Determine the [x, y] coordinate at the center of the cell enclosing the given text.  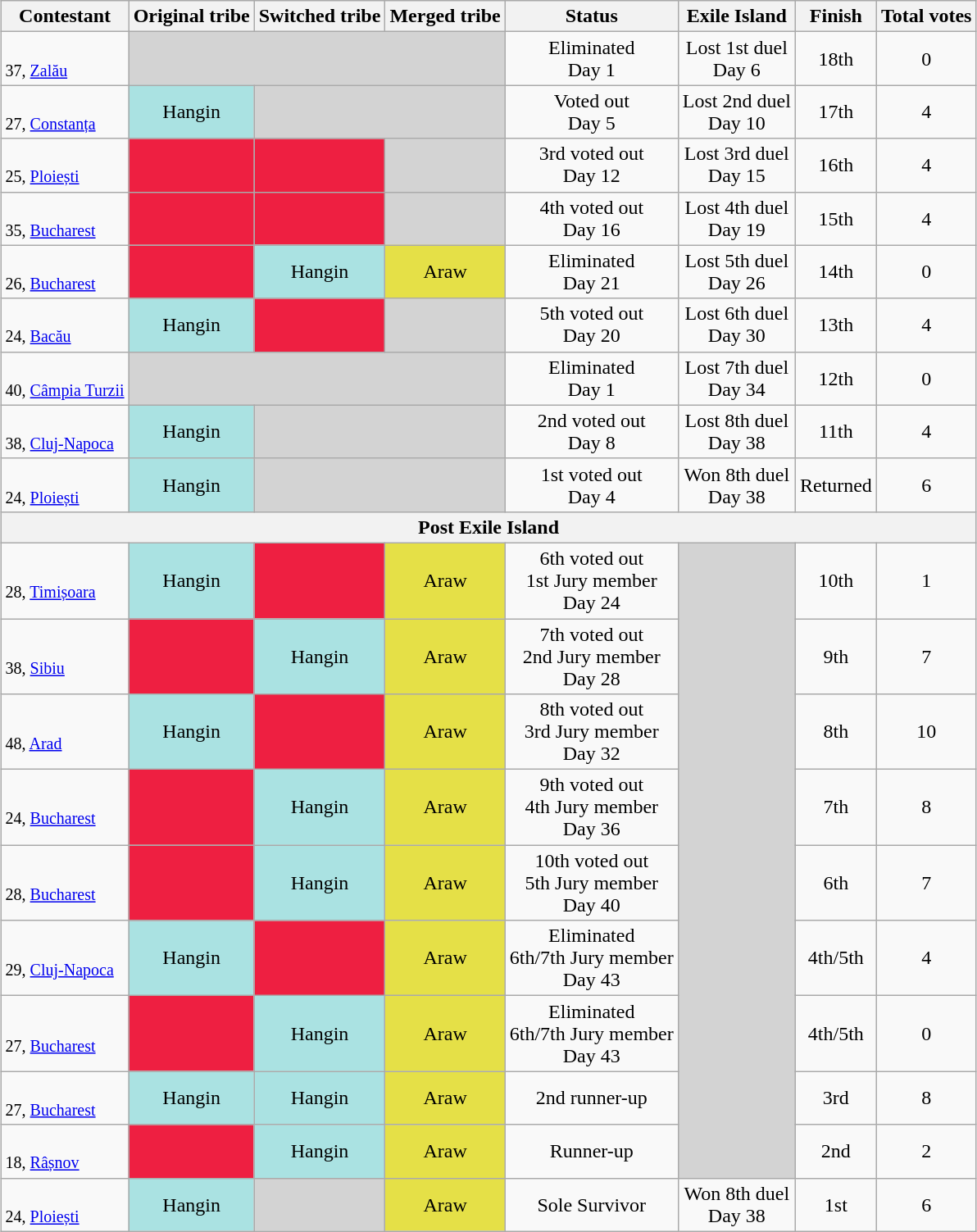
Lost 7th duelDay 34 [736, 379]
Lost 5th duelDay 26 [736, 272]
Exile Island [736, 16]
17th [836, 111]
4th voted outDay 16 [592, 218]
2nd runner-up [592, 1098]
26, Bucharest [65, 272]
10th [836, 580]
11th [836, 431]
Lost 2nd duelDay 10 [736, 111]
48, Arad [65, 732]
Total votes [926, 16]
Status [592, 16]
6th voted out1st Jury memberDay 24 [592, 580]
Lost 3rd duelDay 15 [736, 166]
38, Cluj-Napoca [65, 431]
15th [836, 218]
Finish [836, 16]
EliminatedDay 21 [592, 272]
24, Bacău [65, 325]
Returned [836, 485]
28, Timișoara [65, 580]
3rd [836, 1098]
Sole Survivor [592, 1205]
38, Sibiu [65, 656]
Merged tribe [445, 16]
3rd voted outDay 12 [592, 166]
2nd voted outDay 8 [592, 431]
7th voted out2nd Jury memberDay 28 [592, 656]
25, Ploiești [65, 166]
14th [836, 272]
1st voted outDay 4 [592, 485]
27, Constanța [65, 111]
Original tribe [192, 16]
Switched tribe [320, 16]
24, Bucharest [65, 807]
12th [836, 379]
8th [836, 732]
18th [836, 59]
29, Cluj-Napoca [65, 958]
8th voted out3rd Jury memberDay 32 [592, 732]
5th voted outDay 20 [592, 325]
1st [836, 1205]
Voted outDay 5 [592, 111]
Lost 6th duelDay 30 [736, 325]
10th voted out5th Jury memberDay 40 [592, 883]
Lost 8th duelDay 38 [736, 431]
9th [836, 656]
Runner-up [592, 1151]
Lost 4th duelDay 19 [736, 218]
7th [836, 807]
10 [926, 732]
13th [836, 325]
2 [926, 1151]
28, Bucharest [65, 883]
35, Bucharest [65, 218]
Contestant [65, 16]
37, Zalău [65, 59]
18, Râșnov [65, 1151]
1 [926, 580]
16th [836, 166]
40, Câmpia Turzii [65, 379]
2nd [836, 1151]
Post Exile Island [489, 527]
9th voted out4th Jury memberDay 36 [592, 807]
Lost 1st duelDay 6 [736, 59]
6th [836, 883]
